Scan for the cell matching the given text and deliver its [x, y] coordinate at center. 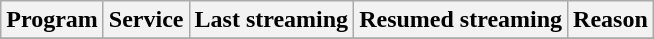
Service [146, 20]
Reason [611, 20]
Last streaming [272, 20]
Resumed streaming [461, 20]
Program [52, 20]
